Capture the cell that displays the provided text and extract its [X, Y] central coordinate. 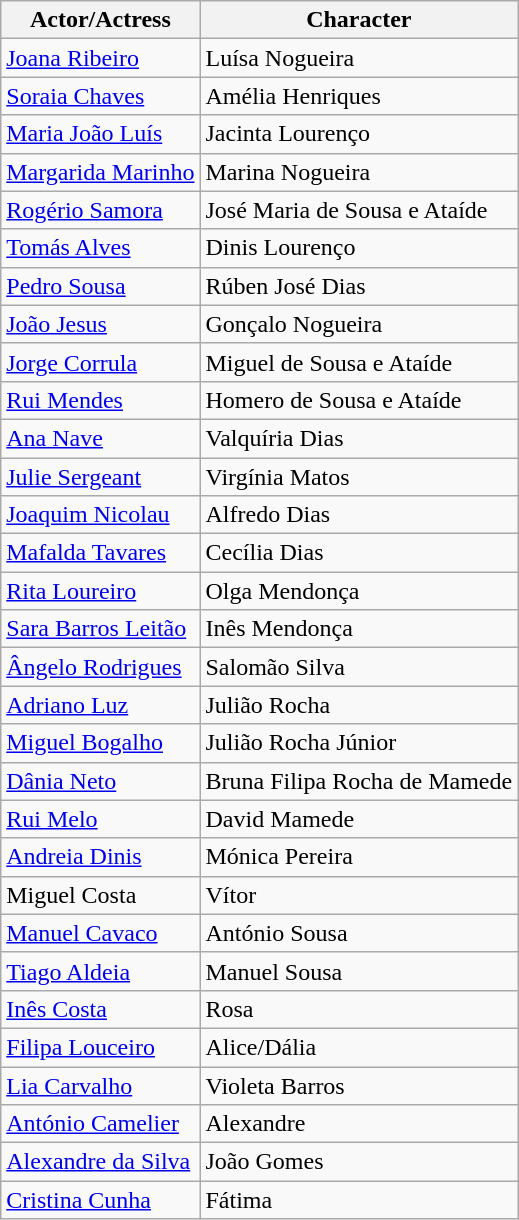
Filipa Louceiro [100, 1047]
Rui Melo [100, 819]
Mafalda Tavares [100, 553]
Dânia Neto [100, 781]
Ana Nave [100, 438]
Luísa Nogueira [359, 58]
Gonçalo Nogueira [359, 324]
Joaquim Nicolau [100, 515]
Valquíria Dias [359, 438]
Character [359, 20]
David Mamede [359, 819]
Marina Nogueira [359, 172]
Olga Mendonça [359, 591]
João Jesus [100, 324]
Alfredo Dias [359, 515]
Julião Rocha Júnior [359, 743]
José Maria de Sousa e Ataíde [359, 210]
Fátima [359, 1200]
Maria João Luís [100, 134]
Bruna Filipa Rocha de Mamede [359, 781]
Jorge Corrula [100, 362]
Cecília Dias [359, 553]
Sara Barros Leitão [100, 629]
Jacinta Lourenço [359, 134]
Andreia Dinis [100, 857]
Rogério Samora [100, 210]
Tiago Aldeia [100, 971]
Julie Sergeant [100, 477]
João Gomes [359, 1162]
Miguel Bogalho [100, 743]
Violeta Barros [359, 1085]
Salomão Silva [359, 667]
Virgínia Matos [359, 477]
Rui Mendes [100, 400]
Alice/Dália [359, 1047]
Miguel Costa [100, 895]
António Sousa [359, 933]
Manuel Cavaco [100, 933]
Inês Mendonça [359, 629]
Tomás Alves [100, 248]
Margarida Marinho [100, 172]
Amélia Henriques [359, 96]
Miguel de Sousa e Ataíde [359, 362]
Soraia Chaves [100, 96]
Dinis Lourenço [359, 248]
Rúben José Dias [359, 286]
Rosa [359, 1009]
Alexandre da Silva [100, 1162]
Julião Rocha [359, 705]
Lia Carvalho [100, 1085]
Mónica Pereira [359, 857]
Actor/Actress [100, 20]
Ângelo Rodrigues [100, 667]
Vítor [359, 895]
António Camelier [100, 1124]
Pedro Sousa [100, 286]
Homero de Sousa e Ataíde [359, 400]
Cristina Cunha [100, 1200]
Adriano Luz [100, 705]
Inês Costa [100, 1009]
Rita Loureiro [100, 591]
Manuel Sousa [359, 971]
Joana Ribeiro [100, 58]
Alexandre [359, 1124]
